Identify which cell holds the provided text, then report its [X, Y] central coordinate. 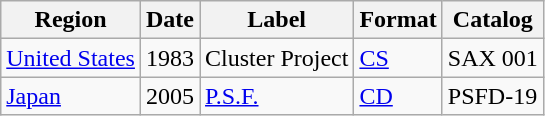
Catalog [492, 20]
SAX 001 [492, 58]
Label [277, 20]
Region [71, 20]
CS [398, 58]
2005 [170, 96]
Date [170, 20]
CD [398, 96]
Cluster Project [277, 58]
Japan [71, 96]
P.S.F. [277, 96]
PSFD-19 [492, 96]
United States [71, 58]
1983 [170, 58]
Format [398, 20]
